Output the (x, y) coordinate of the center of the cell containing the given text.  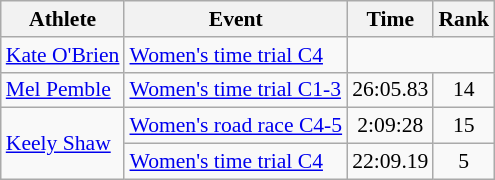
14 (464, 90)
Rank (464, 19)
Women's time trial C1-3 (236, 90)
Mel Pemble (63, 90)
Keely Shaw (63, 144)
Event (236, 19)
15 (464, 126)
Time (390, 19)
Kate O'Brien (63, 55)
5 (464, 162)
2:09:28 (390, 126)
Women's road race C4-5 (236, 126)
22:09.19 (390, 162)
26:05.83 (390, 90)
Athlete (63, 19)
